Provide the [X, Y] coordinate of the cell's center where the given text is located.  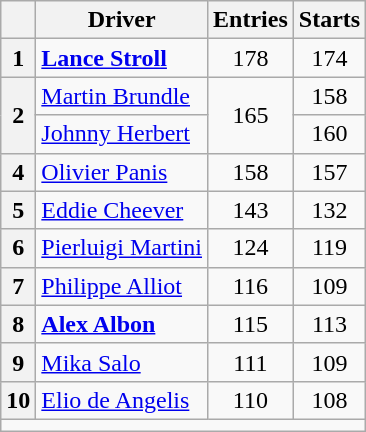
Elio de Angelis [122, 400]
10 [18, 400]
143 [251, 210]
115 [251, 324]
1 [18, 58]
116 [251, 286]
2 [18, 115]
132 [329, 210]
8 [18, 324]
7 [18, 286]
124 [251, 248]
110 [251, 400]
Pierluigi Martini [122, 248]
160 [329, 134]
6 [18, 248]
157 [329, 172]
5 [18, 210]
Eddie Cheever [122, 210]
108 [329, 400]
Entries [251, 20]
Mika Salo [122, 362]
Martin Brundle [122, 96]
113 [329, 324]
111 [251, 362]
174 [329, 58]
Olivier Panis [122, 172]
Johnny Herbert [122, 134]
4 [18, 172]
9 [18, 362]
Starts [329, 20]
178 [251, 58]
Driver [122, 20]
165 [251, 115]
Alex Albon [122, 324]
Lance Stroll [122, 58]
119 [329, 248]
Philippe Alliot [122, 286]
